Pinpoint the cell where the given text exists, returning its (x, y) midpoint coordinate. 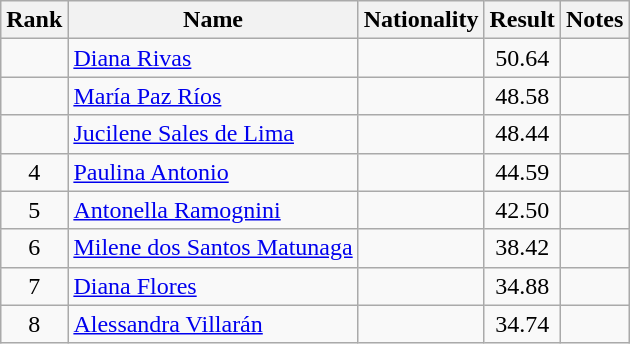
Antonella Ramognini (213, 210)
Milene dos Santos Matunaga (213, 248)
48.44 (522, 134)
Rank (34, 20)
5 (34, 210)
Nationality (421, 20)
Paulina Antonio (213, 172)
6 (34, 248)
34.74 (522, 324)
48.58 (522, 96)
María Paz Ríos (213, 96)
42.50 (522, 210)
8 (34, 324)
Alessandra Villarán (213, 324)
50.64 (522, 58)
Diana Rivas (213, 58)
Result (522, 20)
34.88 (522, 286)
44.59 (522, 172)
Name (213, 20)
7 (34, 286)
Diana Flores (213, 286)
4 (34, 172)
Notes (594, 20)
Jucilene Sales de Lima (213, 134)
38.42 (522, 248)
